Return the [X, Y] coordinate for the center point of the cell that contains the specified text.  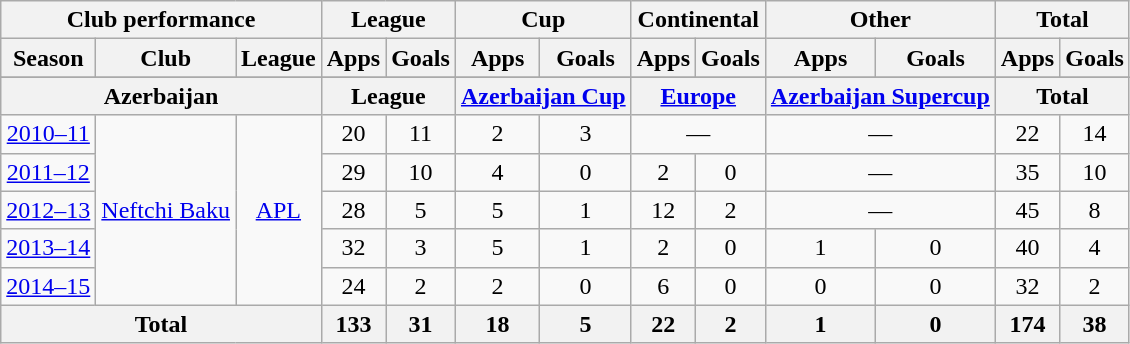
45 [1027, 210]
31 [421, 324]
2010–11 [48, 134]
24 [353, 286]
Azerbaijan Cup [543, 96]
Season [48, 58]
2011–12 [48, 172]
29 [353, 172]
14 [1095, 134]
11 [421, 134]
20 [353, 134]
35 [1027, 172]
Azerbaijan Supercup [880, 96]
Neftchi Baku [166, 210]
28 [353, 210]
40 [1027, 248]
38 [1095, 324]
6 [663, 286]
174 [1027, 324]
2013–14 [48, 248]
8 [1095, 210]
18 [497, 324]
Cup [543, 20]
2012–13 [48, 210]
2014–15 [48, 286]
Club [166, 58]
Azerbaijan [161, 96]
Continental [698, 20]
133 [353, 324]
Other [880, 20]
Europe [698, 96]
12 [663, 210]
Club performance [161, 20]
APL [279, 210]
